Provide the (X, Y) coordinate of the cell's center where the given text is located.  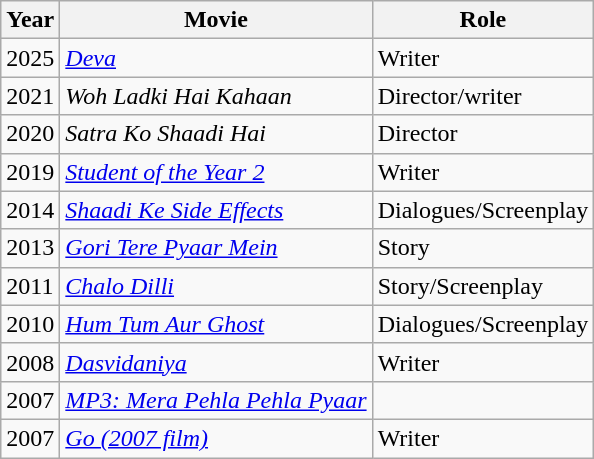
Go (2007 film) (216, 438)
2011 (30, 286)
2020 (30, 134)
2025 (30, 58)
Role (483, 20)
Story (483, 248)
2021 (30, 96)
2014 (30, 210)
Deva (216, 58)
Hum Tum Aur Ghost (216, 324)
MP3: Mera Pehla Pehla Pyaar (216, 400)
Dasvidaniya (216, 362)
Director (483, 134)
Shaadi Ke Side Effects (216, 210)
Movie (216, 20)
Gori Tere Pyaar Mein (216, 248)
2010 (30, 324)
2008 (30, 362)
Story/Screenplay (483, 286)
Woh Ladki Hai Kahaan (216, 96)
Student of the Year 2 (216, 172)
Chalo Dilli (216, 286)
Director/writer (483, 96)
Year (30, 20)
Satra Ko Shaadi Hai (216, 134)
2013 (30, 248)
2019 (30, 172)
